Pinpoint the cell where the given text exists, returning its (x, y) midpoint coordinate. 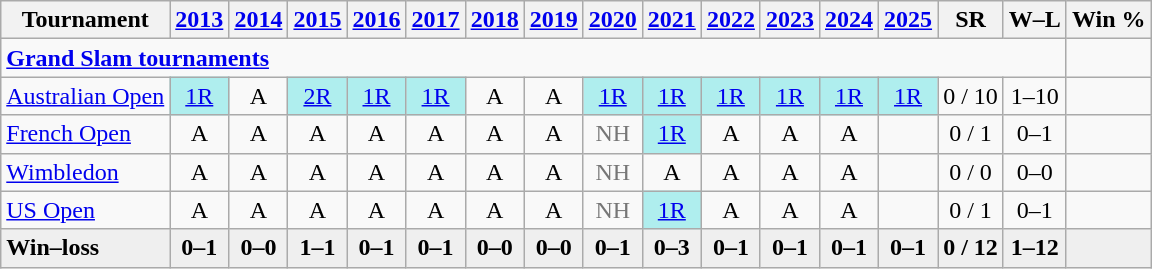
2017 (436, 20)
2021 (672, 20)
2020 (612, 20)
0 / 0 (971, 172)
2025 (908, 20)
SR (971, 20)
1–12 (1034, 248)
W–L (1034, 20)
Tournament (86, 20)
1–1 (318, 248)
2014 (258, 20)
2R (318, 96)
0 / 10 (971, 96)
US Open (86, 210)
2013 (200, 20)
Win % (1108, 20)
1–10 (1034, 96)
2024 (848, 20)
Australian Open (86, 96)
French Open (86, 134)
2022 (730, 20)
Win–loss (86, 248)
0–3 (672, 248)
0 / 12 (971, 248)
2016 (376, 20)
2023 (790, 20)
Grand Slam tournaments (534, 58)
2019 (554, 20)
2015 (318, 20)
Wimbledon (86, 172)
2018 (494, 20)
